Locate the cell with the specified text and output its [x, y] center coordinate. 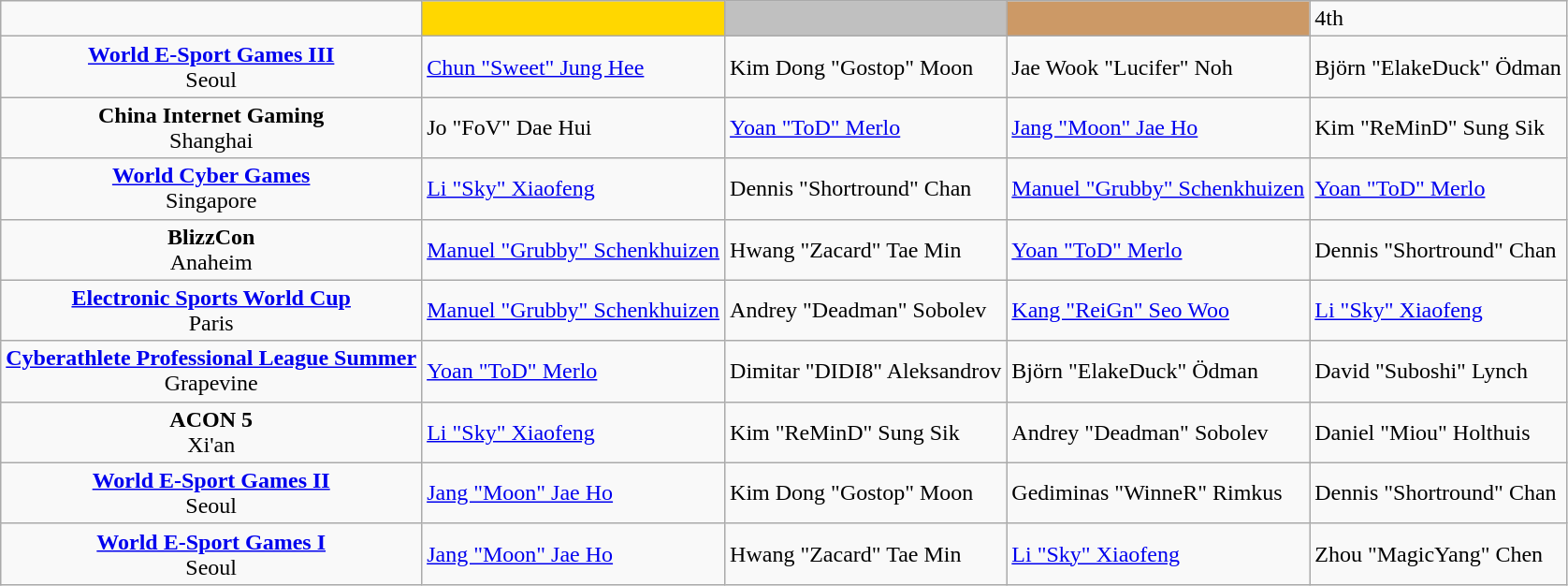
4th [1439, 19]
Electronic Sports World Cup Paris [211, 311]
World E-Sport Games I Seoul [211, 554]
China Internet Gaming Shanghai [211, 127]
World E-Sport Games II Seoul [211, 492]
World Cyber Games Singapore [211, 189]
Daniel "Miou" Holthuis [1439, 432]
ACON 5 Xi'an [211, 432]
Jo "FoV" Dae Hui [573, 127]
David "Suboshi" Lynch [1439, 371]
BlizzCon Anaheim [211, 249]
World E-Sport Games III Seoul [211, 67]
Gediminas "WinneR" Rimkus [1158, 492]
Dimitar "DIDI8" Aleksandrov [866, 371]
Cyberathlete Professional League Summer Grapevine [211, 371]
Zhou "MagicYang" Chen [1439, 554]
Jae Wook "Lucifer" Noh [1158, 67]
Kang "ReiGn" Seo Woo [1158, 311]
Chun "Sweet" Jung Hee [573, 67]
